Determine the (x, y) coordinate at the center of the cell enclosing the given text.  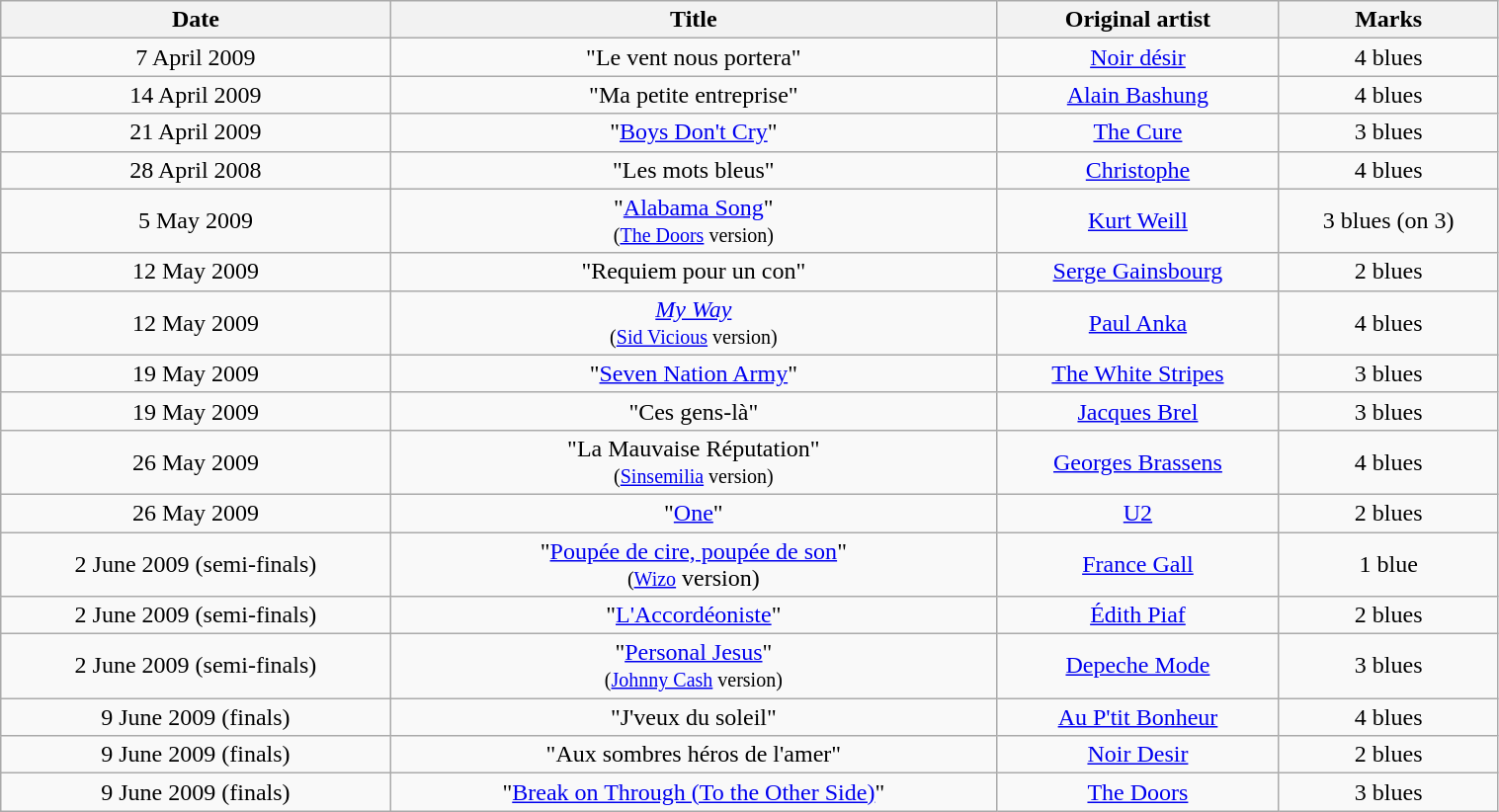
14 April 2009 (196, 95)
"Ces gens-là" (694, 411)
The White Stripes (1138, 373)
"Ma petite entreprise" (694, 95)
Title (694, 20)
Au P'tit Bonheur (1138, 717)
The Doors (1138, 792)
"Requiem pour un con" (694, 272)
"Aux sombres héros de l'amer" (694, 755)
"Boys Don't Cry" (694, 132)
Édith Piaf (1138, 615)
"La Mauvaise Réputation" (Sinsemilia version) (694, 462)
21 April 2009 (196, 132)
Marks (1388, 20)
Depeche Mode (1138, 666)
Noir Desir (1138, 755)
Original artist (1138, 20)
"Break on Through (To the Other Side)" (694, 792)
Georges Brassens (1138, 462)
1 blue (1388, 563)
5 May 2009 (196, 221)
"Seven Nation Army" (694, 373)
"J'veux du soleil" (694, 717)
"Poupée de cire, poupée de son" (Wizo version) (694, 563)
Jacques Brel (1138, 411)
28 April 2008 (196, 170)
The Cure (1138, 132)
Noir désir (1138, 57)
7 April 2009 (196, 57)
Kurt Weill (1138, 221)
Serge Gainsbourg (1138, 272)
"Le vent nous portera" (694, 57)
U2 (1138, 513)
Date (196, 20)
"Alabama Song" (The Doors version) (694, 221)
"Les mots bleus" (694, 170)
Christophe (1138, 170)
My Way (Sid Vicious version) (694, 322)
Paul Anka (1138, 322)
"L'Accordéoniste" (694, 615)
France Gall (1138, 563)
"One" (694, 513)
Alain Bashung (1138, 95)
3 blues (on 3) (1388, 221)
"Personal Jesus" (Johnny Cash version) (694, 666)
